Extract the [x, y] coordinate from the center of the cell holding the provided text.  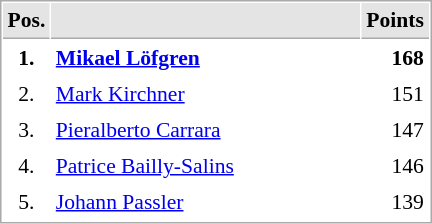
Johann Passler [206, 201]
Mikael Löfgren [206, 57]
Pos. [26, 21]
Pieralberto Carrara [206, 129]
151 [396, 93]
146 [396, 165]
1. [26, 57]
147 [396, 129]
168 [396, 57]
Patrice Bailly-Salins [206, 165]
2. [26, 93]
139 [396, 201]
Mark Kirchner [206, 93]
Points [396, 21]
5. [26, 201]
3. [26, 129]
4. [26, 165]
